Pinpoint the cell where the given text exists, returning its (X, Y) midpoint coordinate. 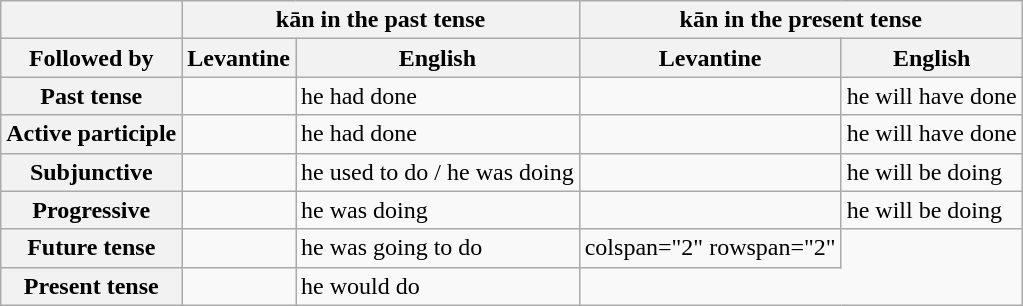
Future tense (92, 248)
he was doing (438, 210)
Present tense (92, 286)
kān in the past tense (380, 20)
Followed by (92, 58)
Progressive (92, 210)
colspan="2" rowspan="2" (710, 248)
he used to do / he was doing (438, 172)
Active participle (92, 134)
Subjunctive (92, 172)
he would do (438, 286)
kān in the present tense (800, 20)
he was going to do (438, 248)
Past tense (92, 96)
